Detect which cell encompasses the target text, then output its (x, y) center coordinate. 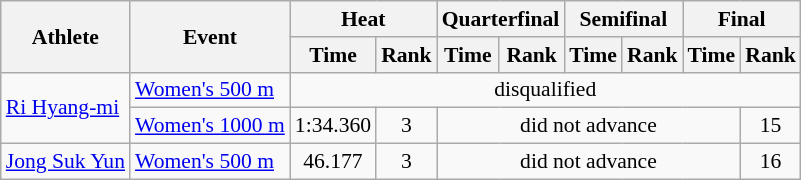
Heat (364, 19)
disqualified (546, 90)
Ri Hyang-mi (66, 108)
Event (210, 36)
Women's 1000 m (210, 126)
Semifinal (623, 19)
16 (770, 162)
Athlete (66, 36)
Jong Suk Yun (66, 162)
15 (770, 126)
1:34.360 (333, 126)
46.177 (333, 162)
Final (742, 19)
Quarterfinal (501, 19)
